Scan for the cell matching the given text and deliver its [X, Y] coordinate at center. 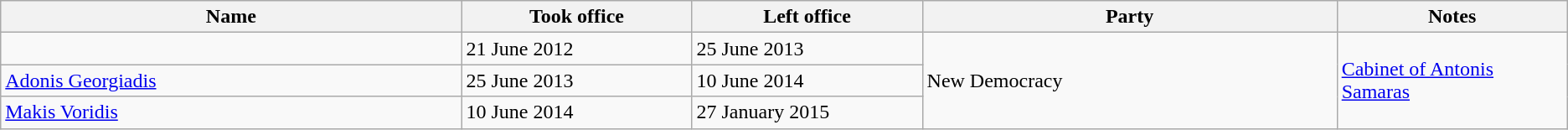
Party [1129, 17]
New Democracy [1129, 81]
21 June 2012 [576, 49]
Cabinet of Antonis Samaras [1452, 81]
Name [231, 17]
Adonis Georgiadis [231, 81]
27 January 2015 [807, 112]
Left office [807, 17]
Notes [1452, 17]
Took office [576, 17]
Makis Voridis [231, 112]
